Identify which cell holds the provided text, then report its (x, y) central coordinate. 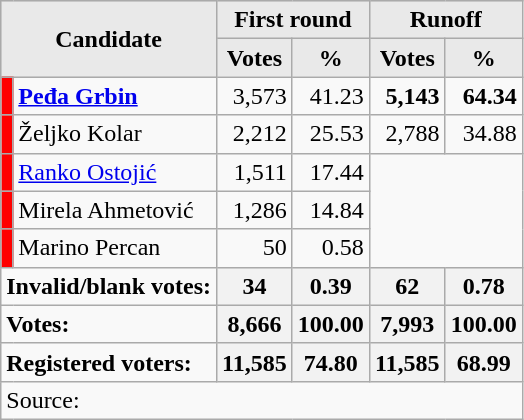
Votes: (109, 324)
Ranko Ostojić (115, 172)
0.58 (330, 248)
First round (294, 20)
68.99 (484, 362)
Source: (262, 400)
8,666 (255, 324)
64.34 (484, 96)
1,511 (255, 172)
2,212 (255, 134)
41.23 (330, 96)
Candidate (109, 39)
1,286 (255, 210)
2,788 (407, 134)
3,573 (255, 96)
25.53 (330, 134)
Marino Percan (115, 248)
Peđa Grbin (115, 96)
62 (407, 286)
14.84 (330, 210)
Registered voters: (109, 362)
0.39 (330, 286)
34 (255, 286)
7,993 (407, 324)
Mirela Ahmetović (115, 210)
Željko Kolar (115, 134)
Invalid/blank votes: (109, 286)
74.80 (330, 362)
0.78 (484, 286)
5,143 (407, 96)
50 (255, 248)
Runoff (446, 20)
34.88 (484, 134)
17.44 (330, 172)
